Search for the cell housing the specified text and yield its (X, Y) center coordinate. 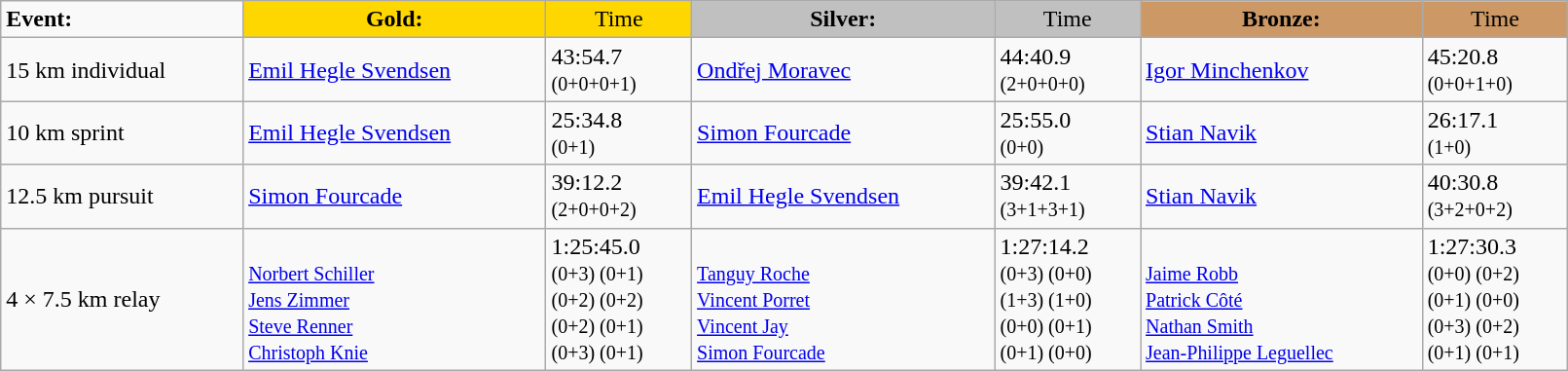
Norbert Schiller Jens Zimmer Steve Renner Christoph Knie (395, 299)
Igor Minchenkov (1282, 70)
1:25:45.0 (0+3) (0+1)(0+2) (0+2)(0+2) (0+1)(0+3) (0+1) (619, 299)
12.5 km pursuit (123, 197)
44:40.9(2+0+0+0) (1068, 70)
Tanguy Roche Vincent Porret Vincent Jay Simon Fourcade (843, 299)
Gold: (395, 19)
Bronze: (1282, 19)
4 × 7.5 km relay (123, 299)
39:42.1(3+1+3+1) (1068, 197)
25:55.0(0+0) (1068, 132)
40:30.8(3+2+0+2) (1495, 197)
Silver: (843, 19)
39:12.2(2+0+0+2) (619, 197)
45:20.8(0+0+1+0) (1495, 70)
26:17.1(1+0) (1495, 132)
10 km sprint (123, 132)
25:34.8(0+1) (619, 132)
Jaime Robb Patrick Côté Nathan Smith Jean-Philippe Leguellec (1282, 299)
15 km individual (123, 70)
1:27:14.2(0+3) (0+0)(1+3) (1+0) (0+0) (0+1)(0+1) (0+0) (1068, 299)
1:27:30.3(0+0) (0+2)(0+1) (0+0)(0+3) (0+2)(0+1) (0+1) (1495, 299)
Ondřej Moravec (843, 70)
Event: (123, 19)
43:54.7(0+0+0+1) (619, 70)
